For the text-containing cell, return its midpoint in [X, Y] coordinate format. 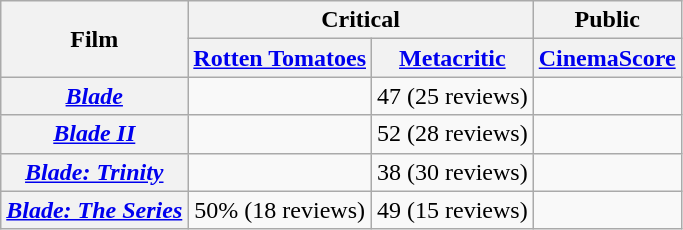
CinemaScore [607, 58]
Blade: The Series [94, 210]
Rotten Tomatoes [280, 58]
38 (30 reviews) [453, 172]
Critical [360, 20]
49 (15 reviews) [453, 210]
Public [607, 20]
Metacritic [453, 58]
Blade: Trinity [94, 172]
Film [94, 39]
50% (18 reviews) [280, 210]
Blade [94, 96]
52 (28 reviews) [453, 134]
47 (25 reviews) [453, 96]
Blade II [94, 134]
